Scan for the cell matching the given text and deliver its [X, Y] coordinate at center. 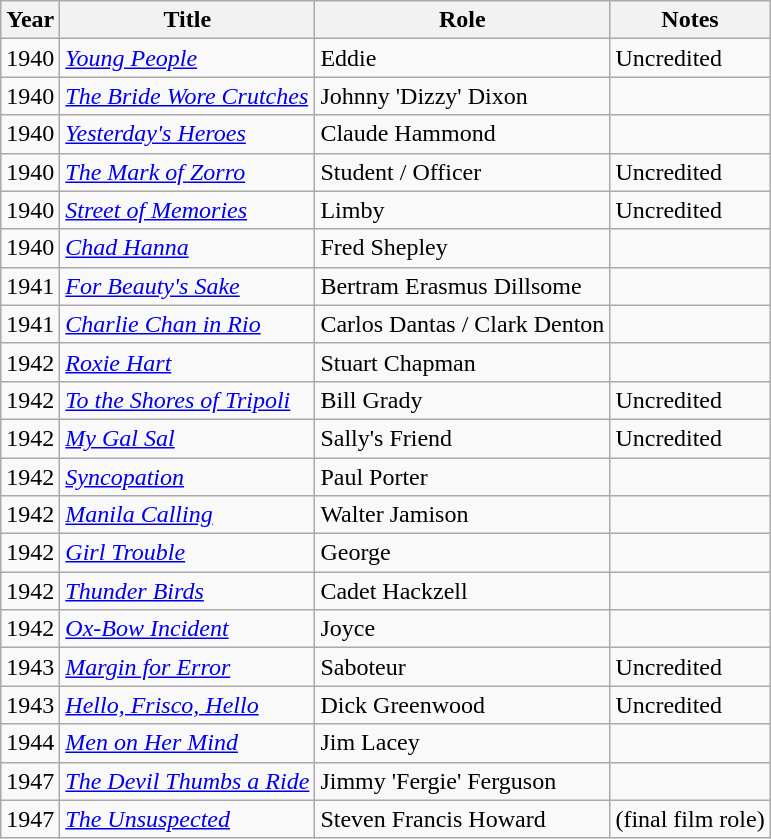
The Unsuspected [188, 819]
Chad Hanna [188, 248]
Claude Hammond [462, 134]
Notes [690, 20]
Title [188, 20]
The Bride Wore Crutches [188, 96]
Fred Shepley [462, 248]
My Gal Sal [188, 438]
Men on Her Mind [188, 743]
The Mark of Zorro [188, 172]
Carlos Dantas / Clark Denton [462, 324]
Girl Trouble [188, 553]
Thunder Birds [188, 591]
Manila Calling [188, 515]
For Beauty's Sake [188, 286]
(final film role) [690, 819]
Role [462, 20]
Sally's Friend [462, 438]
The Devil Thumbs a Ride [188, 781]
Student / Officer [462, 172]
Syncopation [188, 477]
Roxie Hart [188, 362]
Bertram Erasmus Dillsome [462, 286]
Eddie [462, 58]
Dick Greenwood [462, 705]
Stuart Chapman [462, 362]
To the Shores of Tripoli [188, 400]
Cadet Hackzell [462, 591]
Bill Grady [462, 400]
Limby [462, 210]
Steven Francis Howard [462, 819]
Paul Porter [462, 477]
Jimmy 'Fergie' Ferguson [462, 781]
Walter Jamison [462, 515]
Jim Lacey [462, 743]
Hello, Frisco, Hello [188, 705]
Johnny 'Dizzy' Dixon [462, 96]
Young People [188, 58]
Yesterday's Heroes [188, 134]
Ox-Bow Incident [188, 629]
Margin for Error [188, 667]
1944 [30, 743]
Saboteur [462, 667]
George [462, 553]
Charlie Chan in Rio [188, 324]
Year [30, 20]
Street of Memories [188, 210]
Joyce [462, 629]
